Locate the cell with the specified text and output its (X, Y) center coordinate. 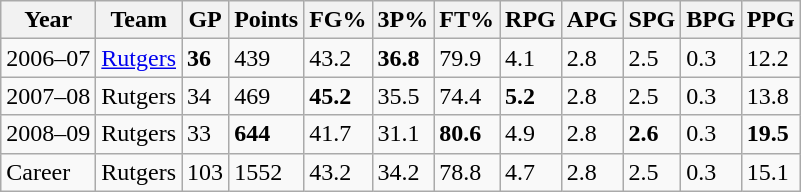
12.2 (770, 58)
36.8 (403, 58)
2007–08 (48, 96)
3P% (403, 20)
34 (206, 96)
103 (206, 172)
439 (266, 58)
APG (592, 20)
Points (266, 20)
BPG (711, 20)
SPG (652, 20)
4.7 (531, 172)
78.8 (467, 172)
Career (48, 172)
41.7 (338, 134)
GP (206, 20)
80.6 (467, 134)
35.5 (403, 96)
2.6 (652, 134)
74.4 (467, 96)
1552 (266, 172)
4.9 (531, 134)
4.1 (531, 58)
644 (266, 134)
469 (266, 96)
33 (206, 134)
PPG (770, 20)
34.2 (403, 172)
FT% (467, 20)
45.2 (338, 96)
15.1 (770, 172)
13.8 (770, 96)
79.9 (467, 58)
Year (48, 20)
RPG (531, 20)
5.2 (531, 96)
FG% (338, 20)
36 (206, 58)
Team (139, 20)
19.5 (770, 134)
2006–07 (48, 58)
31.1 (403, 134)
2008–09 (48, 134)
